Return [x, y] of the center of cell containing provided text 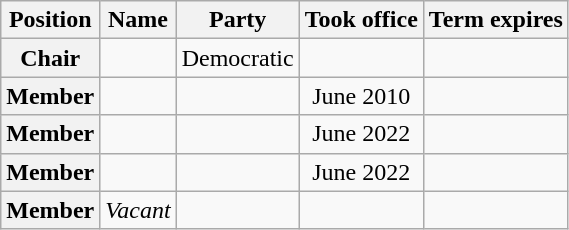
Position [50, 20]
Democratic [238, 58]
Party [238, 20]
Term expires [496, 20]
June 2010 [361, 96]
Took office [361, 20]
Vacant [138, 210]
Name [138, 20]
Chair [50, 58]
